Output the (x, y) coordinate of the center of the cell containing the given text.  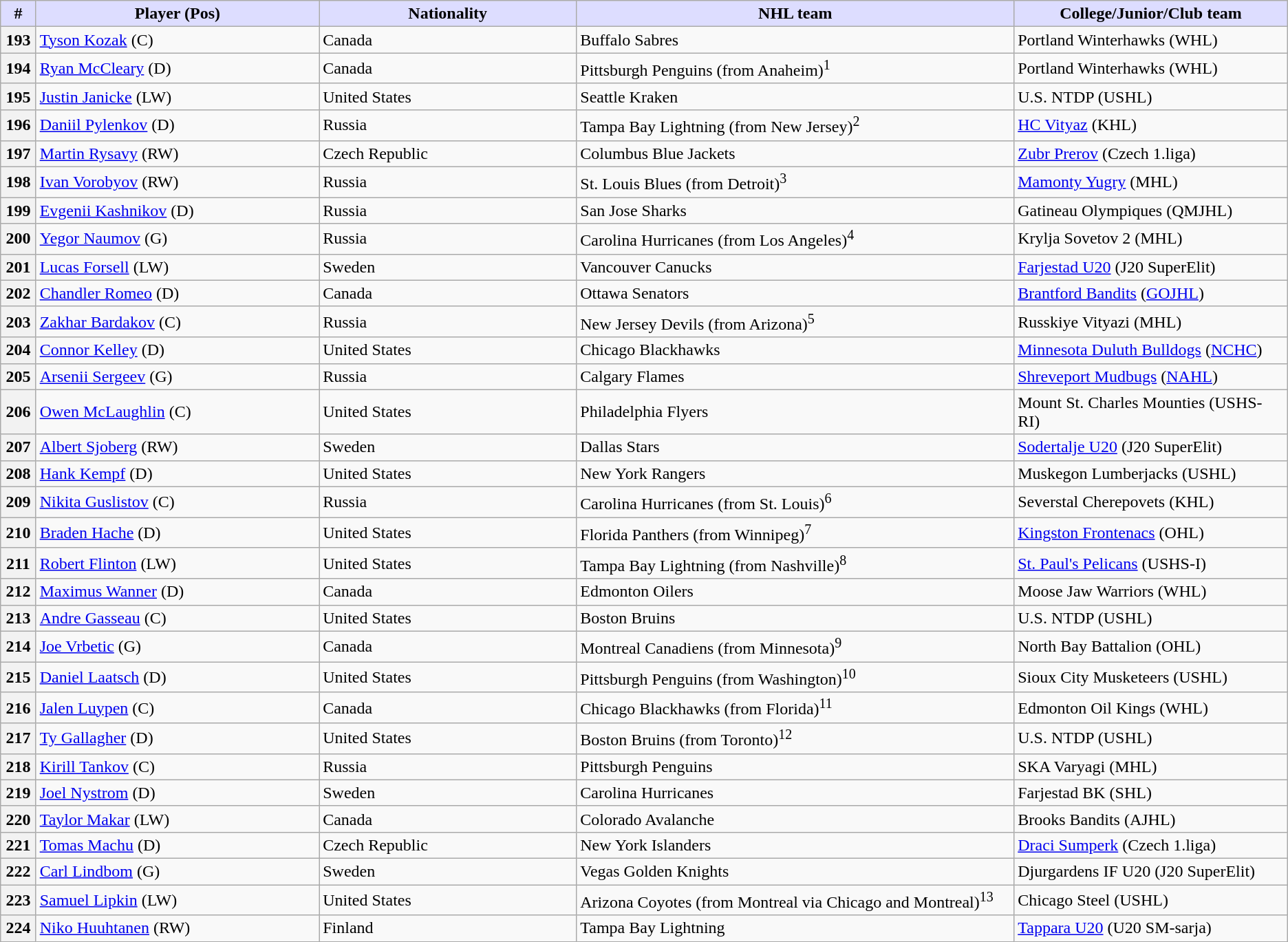
Carolina Hurricanes (from Los Angeles)4 (795, 239)
Tyson Kozak (C) (178, 40)
Moose Jaw Warriors (WHL) (1151, 592)
Ty Gallagher (D) (178, 739)
204 (18, 350)
211 (18, 563)
St. Paul's Pelicans (USHS-I) (1151, 563)
Tomas Machu (D) (178, 845)
Braden Hache (D) (178, 533)
207 (18, 447)
224 (18, 928)
Lucas Forsell (LW) (178, 267)
St. Louis Blues (from Detroit)3 (795, 182)
Carl Lindbom (G) (178, 872)
Dallas Stars (795, 447)
New Jersey Devils (from Arizona)5 (795, 322)
Tampa Bay Lightning (from Nashville)8 (795, 563)
Andre Gasseau (C) (178, 618)
Russkiye Vityazi (MHL) (1151, 322)
205 (18, 376)
Carolina Hurricanes (795, 793)
Brantford Bandits (GOJHL) (1151, 293)
Player (Pos) (178, 14)
221 (18, 845)
206 (18, 411)
Sodertalje U20 (J20 SuperElit) (1151, 447)
Carolina Hurricanes (from St. Louis)6 (795, 502)
Joel Nystrom (D) (178, 793)
Arsenii Sergeev (G) (178, 376)
213 (18, 618)
Jalen Luypen (C) (178, 707)
Shreveport Mudbugs (NAHL) (1151, 376)
Gatineau Olympiques (QMJHL) (1151, 211)
Kirill Tankov (C) (178, 767)
212 (18, 592)
Florida Panthers (from Winnipeg)7 (795, 533)
San Jose Sharks (795, 211)
Calgary Flames (795, 376)
Chicago Blackhawks (795, 350)
194 (18, 69)
Owen McLaughlin (C) (178, 411)
Taylor Makar (LW) (178, 819)
215 (18, 677)
223 (18, 900)
219 (18, 793)
Severstal Cherepovets (KHL) (1151, 502)
Kingston Frontenacs (OHL) (1151, 533)
Edmonton Oil Kings (WHL) (1151, 707)
Connor Kelley (D) (178, 350)
Colorado Avalanche (795, 819)
SKA Varyagi (MHL) (1151, 767)
Chicago Blackhawks (from Florida)11 (795, 707)
218 (18, 767)
College/Junior/Club team (1151, 14)
216 (18, 707)
201 (18, 267)
Djurgardens IF U20 (J20 SuperElit) (1151, 872)
196 (18, 125)
New York Islanders (795, 845)
Maximus Wanner (D) (178, 592)
Minnesota Duluth Bulldogs (NCHC) (1151, 350)
Martin Rysavy (RW) (178, 153)
Tampa Bay Lightning (from New Jersey)2 (795, 125)
210 (18, 533)
Niko Huuhtanen (RW) (178, 928)
Yegor Naumov (G) (178, 239)
Zubr Prerov (Czech 1.liga) (1151, 153)
Chandler Romeo (D) (178, 293)
200 (18, 239)
Arizona Coyotes (from Montreal via Chicago and Montreal)13 (795, 900)
HC Vityaz (KHL) (1151, 125)
198 (18, 182)
Farjestad BK (SHL) (1151, 793)
Sioux City Musketeers (USHL) (1151, 677)
Finland (448, 928)
Nikita Guslistov (C) (178, 502)
Albert Sjoberg (RW) (178, 447)
Seattle Kraken (795, 96)
NHL team (795, 14)
Vegas Golden Knights (795, 872)
Edmonton Oilers (795, 592)
Pittsburgh Penguins (from Anaheim)1 (795, 69)
Columbus Blue Jackets (795, 153)
193 (18, 40)
Hank Kempf (D) (178, 473)
Zakhar Bardakov (C) (178, 322)
Farjestad U20 (J20 SuperElit) (1151, 267)
Daniil Pylenkov (D) (178, 125)
Philadelphia Flyers (795, 411)
Joe Vrbetic (G) (178, 647)
Vancouver Canucks (795, 267)
Mount St. Charles Mounties (USHS-RI) (1151, 411)
Ottawa Senators (795, 293)
195 (18, 96)
214 (18, 647)
Brooks Bandits (AJHL) (1151, 819)
203 (18, 322)
Nationality (448, 14)
Krylja Sovetov 2 (MHL) (1151, 239)
Justin Janicke (LW) (178, 96)
Samuel Lipkin (LW) (178, 900)
Pittsburgh Penguins (795, 767)
222 (18, 872)
Boston Bruins (from Toronto)12 (795, 739)
Tampa Bay Lightning (795, 928)
209 (18, 502)
199 (18, 211)
208 (18, 473)
New York Rangers (795, 473)
# (18, 14)
Tappara U20 (U20 SM-sarja) (1151, 928)
Montreal Canadiens (from Minnesota)9 (795, 647)
202 (18, 293)
217 (18, 739)
Evgenii Kashnikov (D) (178, 211)
Mamonty Yugry (MHL) (1151, 182)
197 (18, 153)
Buffalo Sabres (795, 40)
Pittsburgh Penguins (from Washington)10 (795, 677)
Draci Sumperk (Czech 1.liga) (1151, 845)
Ryan McCleary (D) (178, 69)
220 (18, 819)
North Bay Battalion (OHL) (1151, 647)
Robert Flinton (LW) (178, 563)
Ivan Vorobyov (RW) (178, 182)
Muskegon Lumberjacks (USHL) (1151, 473)
Daniel Laatsch (D) (178, 677)
Chicago Steel (USHL) (1151, 900)
Boston Bruins (795, 618)
